Return (X, Y) of the center of cell containing provided text 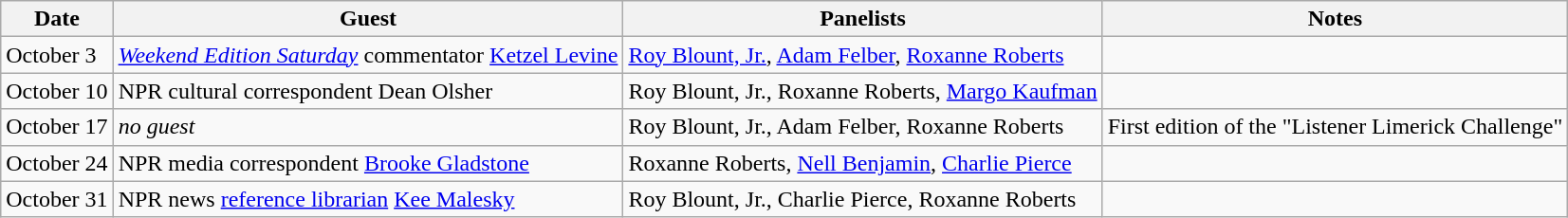
Panelists (863, 19)
NPR media correspondent Brooke Gladstone (368, 163)
Date (57, 19)
no guest (368, 127)
Roy Blount, Jr., Roxanne Roberts, Margo Kaufman (863, 91)
October 3 (57, 55)
Guest (368, 19)
October 17 (57, 127)
NPR cultural correspondent Dean Olsher (368, 91)
Notes (1336, 19)
October 24 (57, 163)
First edition of the "Listener Limerick Challenge" (1336, 127)
NPR news reference librarian Kee Malesky (368, 199)
October 10 (57, 91)
Weekend Edition Saturday commentator Ketzel Levine (368, 55)
Roy Blount, Jr., Charlie Pierce, Roxanne Roberts (863, 199)
October 31 (57, 199)
Roxanne Roberts, Nell Benjamin, Charlie Pierce (863, 163)
